Extract the [x, y] coordinate from the center of the cell holding the provided text.  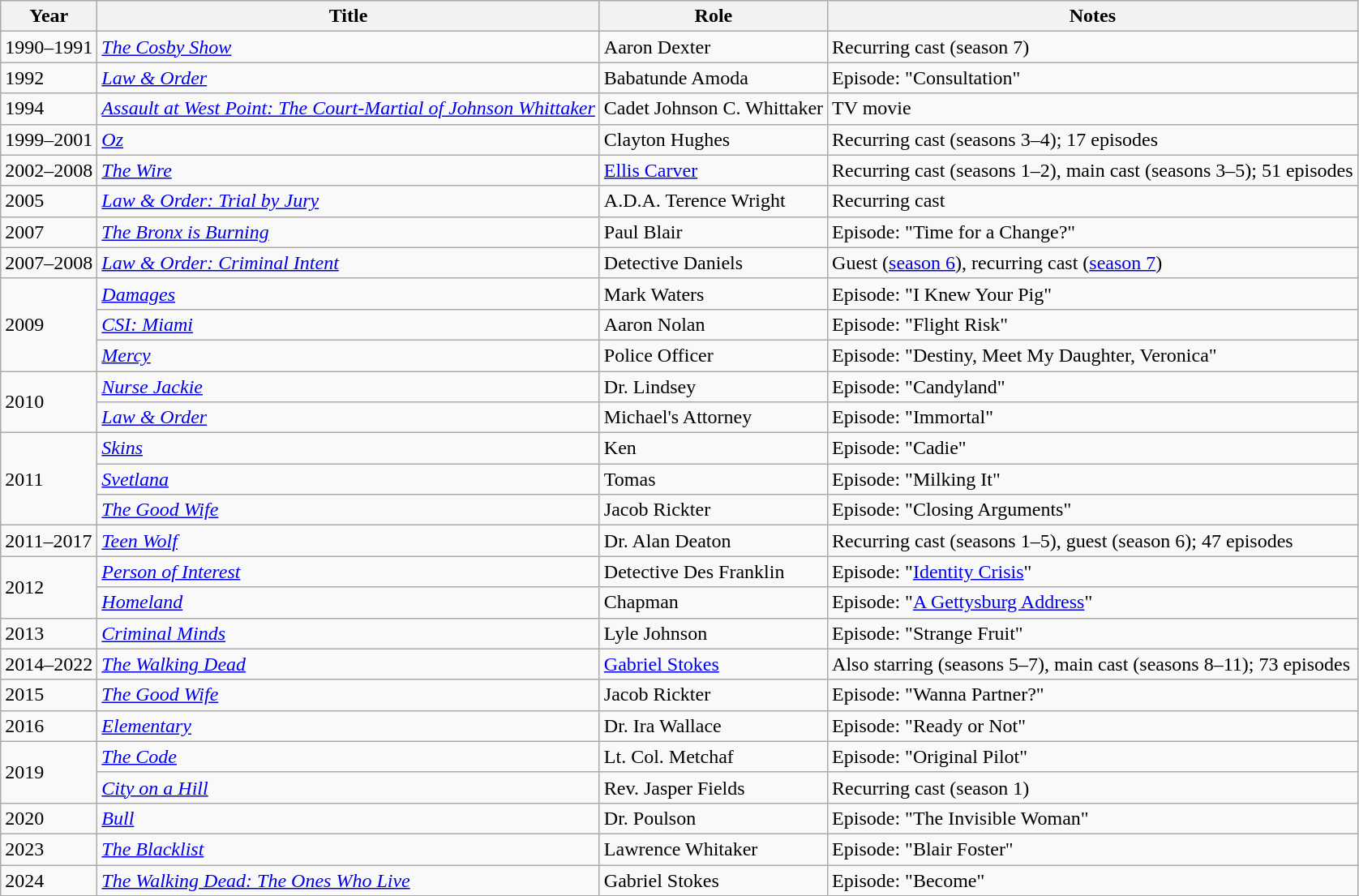
2016 [49, 726]
Mercy [349, 355]
2015 [49, 695]
The Walking Dead: The Ones Who Live [349, 880]
2012 [49, 587]
Detective Daniels [714, 263]
Episode: "Consultation" [1093, 78]
Lt. Col. Metchaf [714, 757]
Person of Interest [349, 572]
Babatunde Amoda [714, 78]
Episode: "Destiny, Meet My Daughter, Veronica" [1093, 355]
Aaron Dexter [714, 47]
Episode: "Wanna Partner?" [1093, 695]
Teen Wolf [349, 541]
1999–2001 [49, 139]
Lawrence Whitaker [714, 849]
Detective Des Franklin [714, 572]
1990–1991 [49, 47]
A.D.A. Terence Wright [714, 201]
2007–2008 [49, 263]
Michael's Attorney [714, 418]
Assault at West Point: The Court-Martial of Johnson Whittaker [349, 109]
Role [714, 16]
Recurring cast [1093, 201]
Episode: "Time for a Change?" [1093, 232]
1992 [49, 78]
2014–2022 [49, 664]
Title [349, 16]
Year [49, 16]
Skins [349, 448]
Also starring (seasons 5–7), main cast (seasons 8–11); 73 episodes [1093, 664]
Clayton Hughes [714, 139]
Criminal Minds [349, 633]
2013 [49, 633]
Tomas [714, 479]
The Walking Dead [349, 664]
City on a Hill [349, 787]
2019 [49, 772]
2009 [49, 324]
Episode: "Immortal" [1093, 418]
2005 [49, 201]
Episode: "A Gettysburg Address" [1093, 602]
Recurring cast (season 1) [1093, 787]
Recurring cast (season 7) [1093, 47]
Law & Order: Criminal Intent [349, 263]
Episode: "I Knew Your Pig" [1093, 294]
CSI: Miami [349, 324]
Dr. Alan Deaton [714, 541]
Rev. Jasper Fields [714, 787]
The Blacklist [349, 849]
Damages [349, 294]
Police Officer [714, 355]
Ken [714, 448]
Episode: "Become" [1093, 880]
Paul Blair [714, 232]
The Bronx is Burning [349, 232]
Ellis Carver [714, 170]
2024 [49, 880]
The Code [349, 757]
Episode: "Closing Arguments" [1093, 510]
Episode: "Blair Foster" [1093, 849]
Lyle Johnson [714, 633]
Svetlana [349, 479]
Aaron Nolan [714, 324]
The Cosby Show [349, 47]
Mark Waters [714, 294]
Oz [349, 139]
Elementary [349, 726]
2020 [49, 818]
Episode: "Ready or Not" [1093, 726]
Episode: "Flight Risk" [1093, 324]
Nurse Jackie [349, 387]
Episode: "The Invisible Woman" [1093, 818]
2011–2017 [49, 541]
2010 [49, 402]
Episode: "Strange Fruit" [1093, 633]
Episode: "Identity Crisis" [1093, 572]
Dr. Ira Wallace [714, 726]
Notes [1093, 16]
2011 [49, 479]
Dr. Poulson [714, 818]
The Wire [349, 170]
2023 [49, 849]
Episode: "Milking It" [1093, 479]
Chapman [714, 602]
Recurring cast (seasons 1–2), main cast (seasons 3–5); 51 episodes [1093, 170]
Guest (season 6), recurring cast (season 7) [1093, 263]
Recurring cast (seasons 3–4); 17 episodes [1093, 139]
Law & Order: Trial by Jury [349, 201]
Homeland [349, 602]
Episode: "Candyland" [1093, 387]
Episode: "Original Pilot" [1093, 757]
1994 [49, 109]
Episode: "Cadie" [1093, 448]
Recurring cast (seasons 1–5), guest (season 6); 47 episodes [1093, 541]
2007 [49, 232]
Cadet Johnson C. Whittaker [714, 109]
Dr. Lindsey [714, 387]
TV movie [1093, 109]
2002–2008 [49, 170]
Bull [349, 818]
